Return the (x, y) coordinate for the center point of the cell that contains the specified text.  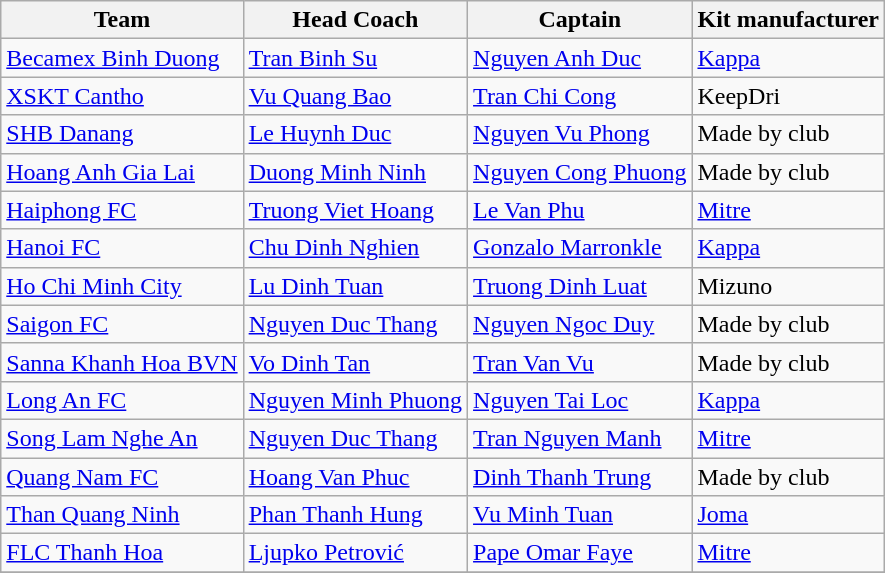
Tran Binh Su (355, 58)
Nguyen Vu Phong (580, 134)
Pape Omar Faye (580, 553)
Nguyen Minh Phuong (355, 400)
Captain (580, 20)
Duong Minh Ninh (355, 172)
Haiphong FC (122, 210)
Hanoi FC (122, 248)
Mizuno (788, 286)
Phan Thanh Hung (355, 515)
Team (122, 20)
Gonzalo Marronkle (580, 248)
FLC Thanh Hoa (122, 553)
Dinh Thanh Trung (580, 477)
Nguyen Ngoc Duy (580, 324)
Le Van Phu (580, 210)
Joma (788, 515)
Kit manufacturer (788, 20)
Lu Dinh Tuan (355, 286)
Hoang Anh Gia Lai (122, 172)
KeepDri (788, 96)
Nguyen Tai Loc (580, 400)
Chu Dinh Nghien (355, 248)
Le Huynh Duc (355, 134)
Sanna Khanh Hoa BVN (122, 362)
Tran Nguyen Manh (580, 438)
Than Quang Ninh (122, 515)
Nguyen Anh Duc (580, 58)
Ljupko Petrović (355, 553)
Tran Van Vu (580, 362)
XSKT Cantho (122, 96)
Vu Quang Bao (355, 96)
Long An FC (122, 400)
Becamex Binh Duong (122, 58)
Ho Chi Minh City (122, 286)
Truong Dinh Luat (580, 286)
Quang Nam FC (122, 477)
Vo Dinh Tan (355, 362)
Vu Minh Tuan (580, 515)
SHB Danang (122, 134)
Nguyen Cong Phuong (580, 172)
Hoang Van Phuc (355, 477)
Truong Viet Hoang (355, 210)
Tran Chi Cong (580, 96)
Song Lam Nghe An (122, 438)
Saigon FC (122, 324)
Head Coach (355, 20)
